Pinpoint the cell where the given text exists, returning its (X, Y) midpoint coordinate. 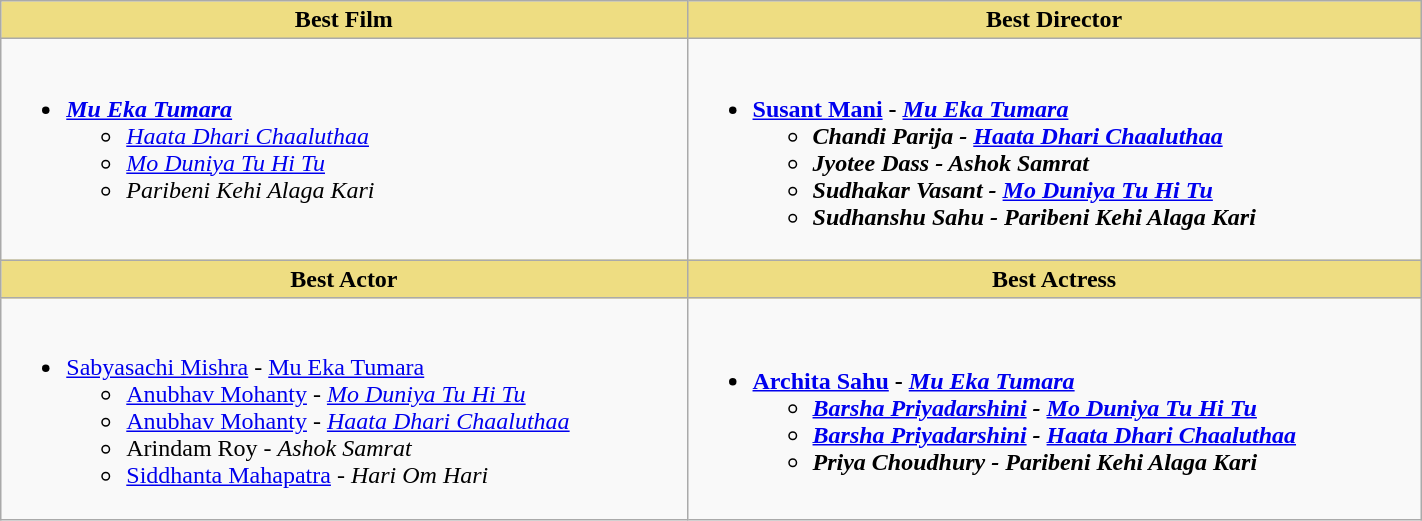
Best Director (1054, 20)
Best Film (344, 20)
Best Actress (1054, 279)
Best Actor (344, 279)
Mu Eka TumaraHaata Dhari ChaaluthaaMo Duniya Tu Hi TuParibeni Kehi Alaga Kari (344, 150)
